Provide the (X, Y) coordinate of the cell's center where the given text is located.  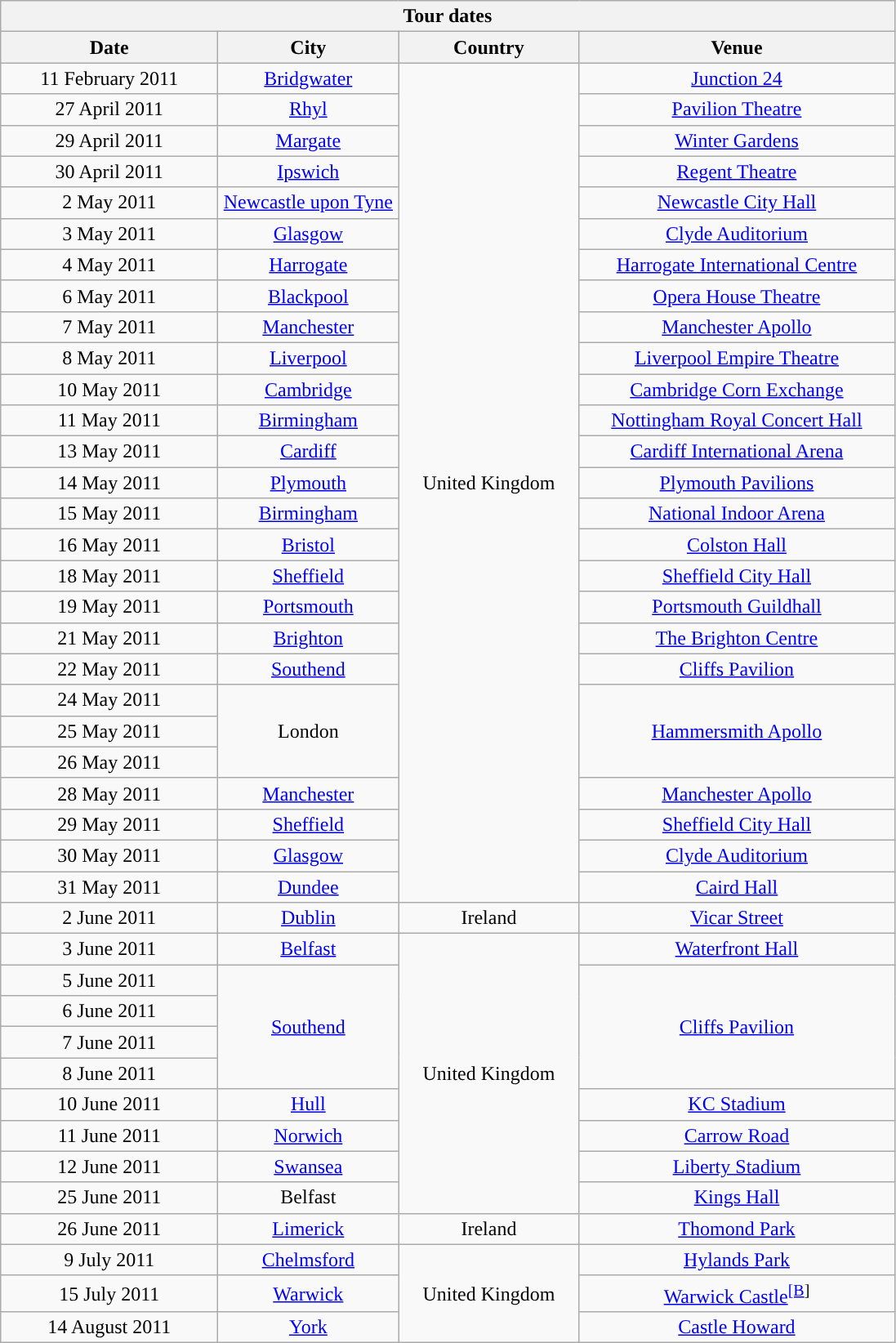
Limerick (309, 1229)
York (309, 1327)
Thomond Park (737, 1229)
11 June 2011 (109, 1136)
15 July 2011 (109, 1294)
Portsmouth Guildhall (737, 607)
Swansea (309, 1167)
The Brighton Centre (737, 638)
KC Stadium (737, 1104)
Bristol (309, 545)
14 August 2011 (109, 1327)
Bridgwater (309, 78)
3 June 2011 (109, 949)
31 May 2011 (109, 886)
Warwick Castle[B] (737, 1294)
London (309, 731)
19 May 2011 (109, 607)
Dublin (309, 918)
27 April 2011 (109, 109)
30 April 2011 (109, 172)
26 June 2011 (109, 1229)
2 May 2011 (109, 203)
15 May 2011 (109, 514)
Ipswich (309, 172)
Liverpool (309, 358)
Hylands Park (737, 1260)
22 May 2011 (109, 669)
Vicar Street (737, 918)
Caird Hall (737, 886)
Cambridge Corn Exchange (737, 390)
11 February 2011 (109, 78)
24 May 2011 (109, 700)
Hammersmith Apollo (737, 731)
National Indoor Arena (737, 514)
City (309, 47)
14 May 2011 (109, 483)
25 May 2011 (109, 731)
2 June 2011 (109, 918)
21 May 2011 (109, 638)
Harrogate International Centre (737, 265)
8 June 2011 (109, 1073)
Brighton (309, 638)
29 April 2011 (109, 141)
Rhyl (309, 109)
29 May 2011 (109, 824)
Opera House Theatre (737, 296)
8 May 2011 (109, 358)
Warwick (309, 1294)
Liberty Stadium (737, 1167)
Waterfront Hall (737, 949)
4 May 2011 (109, 265)
6 May 2011 (109, 296)
7 May 2011 (109, 327)
Tour dates (448, 16)
10 June 2011 (109, 1104)
Liverpool Empire Theatre (737, 358)
Dundee (309, 886)
Junction 24 (737, 78)
Cardiff International Arena (737, 452)
Colston Hall (737, 545)
25 June 2011 (109, 1198)
18 May 2011 (109, 576)
26 May 2011 (109, 762)
Harrogate (309, 265)
Margate (309, 141)
Portsmouth (309, 607)
Country (488, 47)
Castle Howard (737, 1327)
Regent Theatre (737, 172)
Plymouth (309, 483)
6 June 2011 (109, 1011)
Hull (309, 1104)
Blackpool (309, 296)
Pavilion Theatre (737, 109)
Plymouth Pavilions (737, 483)
7 June 2011 (109, 1042)
Nottingham Royal Concert Hall (737, 421)
Chelmsford (309, 1260)
Date (109, 47)
11 May 2011 (109, 421)
9 July 2011 (109, 1260)
10 May 2011 (109, 390)
13 May 2011 (109, 452)
Newcastle upon Tyne (309, 203)
Winter Gardens (737, 141)
Kings Hall (737, 1198)
Norwich (309, 1136)
30 May 2011 (109, 855)
Carrow Road (737, 1136)
3 May 2011 (109, 234)
Venue (737, 47)
16 May 2011 (109, 545)
Cardiff (309, 452)
5 June 2011 (109, 980)
Newcastle City Hall (737, 203)
Cambridge (309, 390)
12 June 2011 (109, 1167)
28 May 2011 (109, 793)
